Provide the [x, y] coordinate of the cell's center where the given text is located.  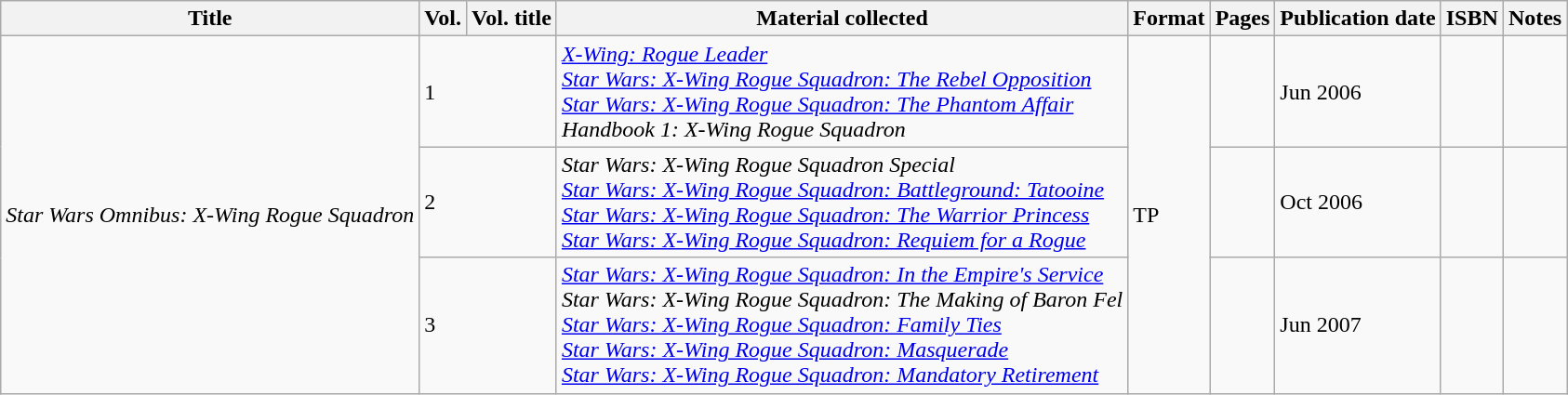
Star Wars Omnibus: X-Wing Rogue Squadron [210, 215]
Pages [1242, 19]
1 [488, 91]
3 [488, 325]
Format [1169, 19]
ISBN [1471, 19]
Notes [1535, 19]
Title [210, 19]
TP [1169, 215]
Vol. title [512, 19]
Publication date [1358, 19]
2 [488, 203]
Jun 2007 [1358, 325]
Jun 2006 [1358, 91]
Vol. [443, 19]
Oct 2006 [1358, 203]
Material collected [842, 19]
